Scan for the cell matching the given text and deliver its [X, Y] coordinate at center. 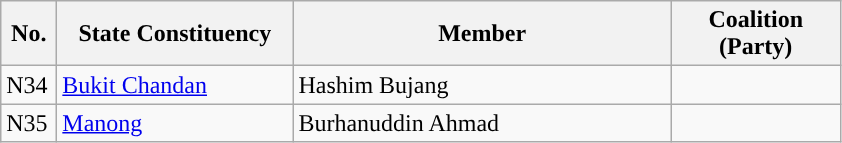
Manong [175, 123]
Coalition (Party) [756, 34]
Bukit Chandan [175, 85]
Burhanuddin Ahmad [482, 123]
N34 [29, 85]
State Constituency [175, 34]
No. [29, 34]
N35 [29, 123]
Hashim Bujang [482, 85]
Member [482, 34]
